Output the (X, Y) coordinate of the center of the cell containing the given text.  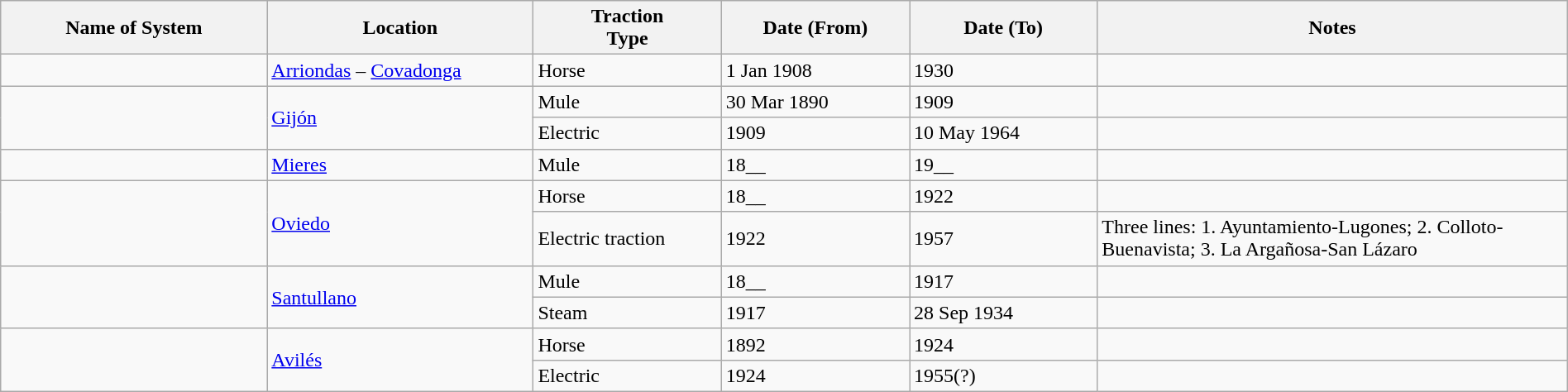
Steam (627, 313)
Date (To) (1004, 28)
Oviedo (400, 223)
Santullano (400, 297)
1957 (1004, 238)
Mieres (400, 165)
Gijón (400, 117)
1 Jan 1908 (815, 70)
Name of System (134, 28)
1930 (1004, 70)
28 Sep 1934 (1004, 313)
Location (400, 28)
19__ (1004, 165)
TractionType (627, 28)
1892 (815, 344)
30 Mar 1890 (815, 102)
Arriondas – Covadonga (400, 70)
1955(?) (1004, 375)
Date (From) (815, 28)
Notes (1332, 28)
10 May 1964 (1004, 133)
Electric traction (627, 238)
Avilés (400, 360)
Three lines: 1. Ayuntamiento-Lugones; 2. Colloto-Buenavista; 3. La Argañosa-San Lázaro (1332, 238)
